Scan for the cell matching the given text and deliver its [x, y] coordinate at center. 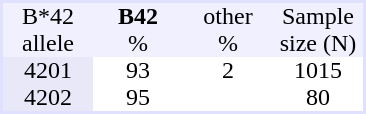
93 [138, 70]
4202 [48, 98]
4201 [48, 70]
other [228, 16]
size (N) [318, 44]
2 [228, 70]
Sample [318, 16]
allele [48, 44]
1015 [318, 70]
B*42 [48, 16]
95 [138, 98]
80 [318, 98]
B42 [138, 16]
